Extract the [X, Y] coordinate from the center of the cell holding the provided text.  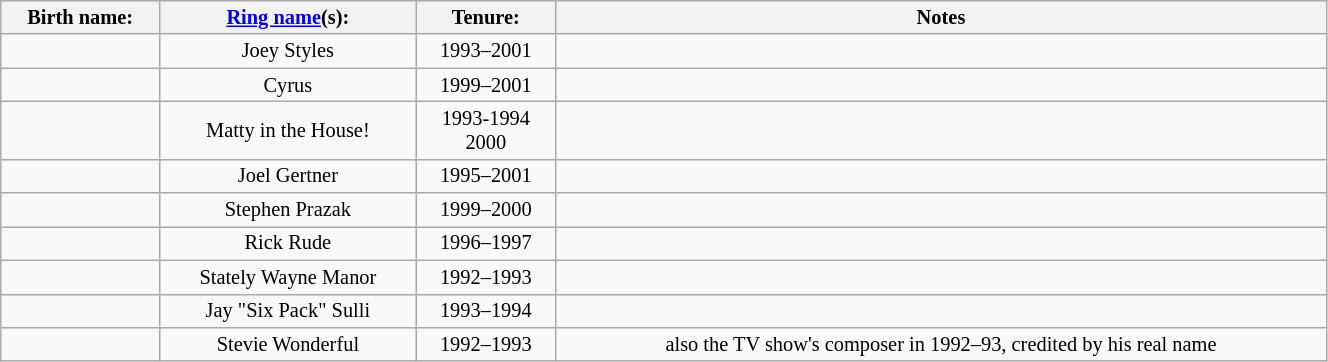
1999–2000 [486, 210]
1996–1997 [486, 243]
1993-19942000 [486, 130]
1993–1994 [486, 311]
Ring name(s): [288, 17]
Notes [942, 17]
Jay "Six Pack" Sulli [288, 311]
Stately Wayne Manor [288, 277]
also the TV show's composer in 1992–93, credited by his real name [942, 344]
1993–2001 [486, 51]
Birth name: [80, 17]
Tenure: [486, 17]
Stevie Wonderful [288, 344]
Stephen Prazak [288, 210]
Joel Gertner [288, 176]
1995–2001 [486, 176]
Matty in the House! [288, 130]
Rick Rude [288, 243]
Joey Styles [288, 51]
Cyrus [288, 85]
1999–2001 [486, 85]
